Determine the [X, Y] coordinate at the center of the cell enclosing the given text.  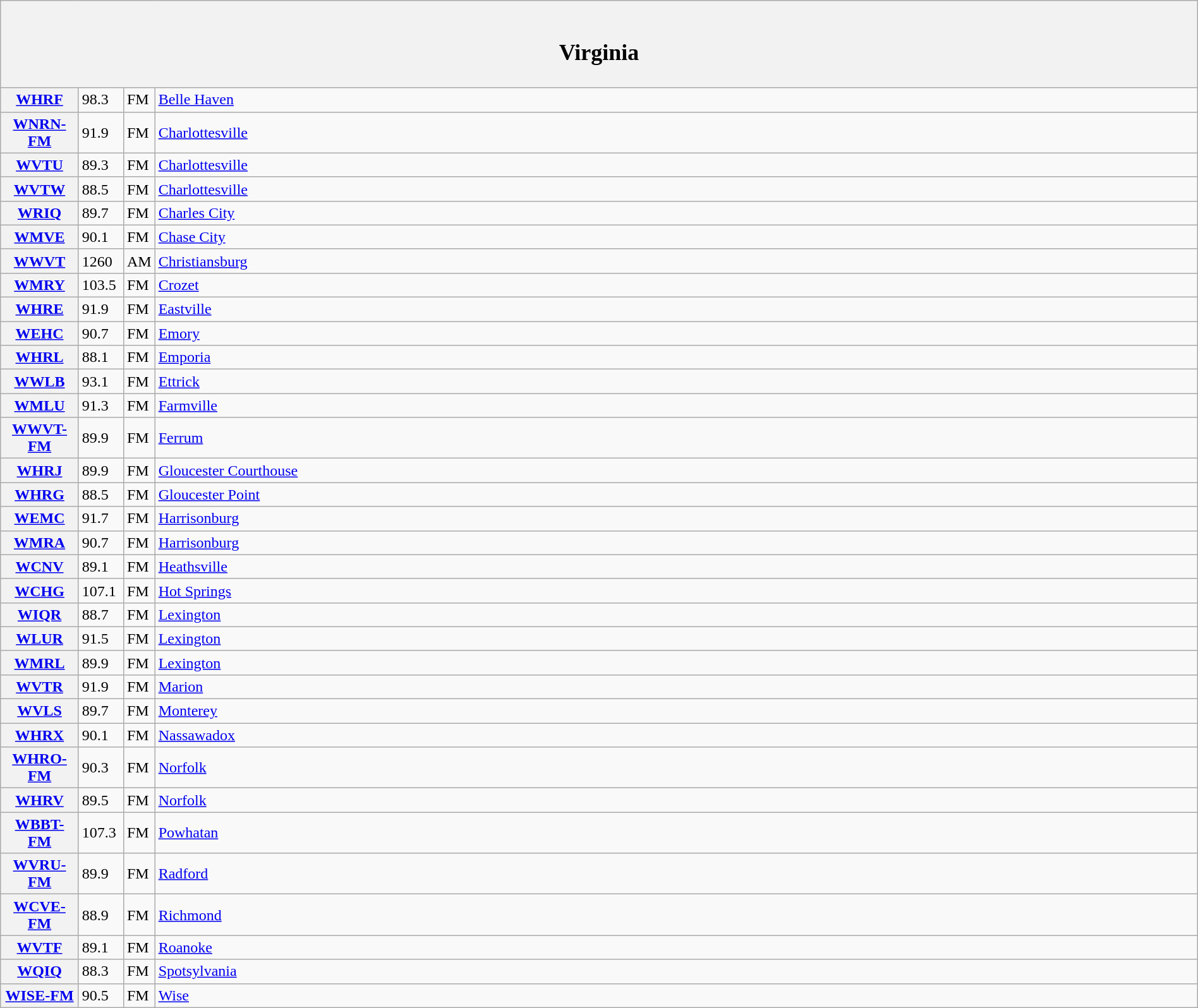
Christiansburg [676, 261]
Virginia [599, 44]
Nassawadox [676, 735]
Spotsylvania [676, 971]
88.7 [101, 615]
WMLU [40, 405]
98.3 [101, 100]
WHRF [40, 100]
WRIQ [40, 213]
WVTR [40, 687]
107.3 [101, 832]
103.5 [101, 285]
88.1 [101, 357]
WCVE-FM [40, 915]
AM [139, 261]
WHRO-FM [40, 768]
91.5 [101, 639]
91.7 [101, 519]
WBBT-FM [40, 832]
Monterey [676, 711]
WVTW [40, 189]
WQIQ [40, 971]
WWVT-FM [40, 438]
93.1 [101, 381]
Belle Haven [676, 100]
Emory [676, 333]
WIQR [40, 615]
Ferrum [676, 438]
WNRN-FM [40, 133]
Gloucester Courthouse [676, 471]
Radford [676, 874]
WVLS [40, 711]
WVRU-FM [40, 874]
89.3 [101, 165]
WLUR [40, 639]
Wise [676, 995]
WMVE [40, 237]
91.3 [101, 405]
Powhatan [676, 832]
WWVT [40, 261]
Emporia [676, 357]
WHRJ [40, 471]
WMRA [40, 543]
Roanoke [676, 947]
Charles City [676, 213]
Hot Springs [676, 591]
Chase City [676, 237]
Ettrick [676, 381]
WMRL [40, 663]
WVTF [40, 947]
90.3 [101, 768]
WHRL [40, 357]
Crozet [676, 285]
WEMC [40, 519]
WHRE [40, 309]
WMRY [40, 285]
WVTU [40, 165]
107.1 [101, 591]
WEHC [40, 333]
Gloucester Point [676, 495]
WHRV [40, 800]
WCNV [40, 567]
88.3 [101, 971]
WHRX [40, 735]
Richmond [676, 915]
WISE-FM [40, 995]
Marion [676, 687]
WCHG [40, 591]
90.5 [101, 995]
1260 [101, 261]
WWLB [40, 381]
Eastville [676, 309]
Heathsville [676, 567]
Farmville [676, 405]
88.9 [101, 915]
WHRG [40, 495]
89.5 [101, 800]
